Output the [x, y] coordinate of the center of the cell containing the given text.  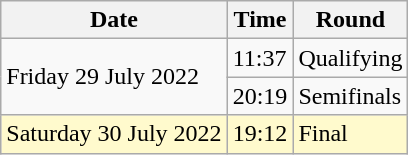
Final [350, 134]
Friday 29 July 2022 [114, 77]
Date [114, 20]
Semifinals [350, 96]
11:37 [260, 58]
Time [260, 20]
19:12 [260, 134]
20:19 [260, 96]
Qualifying [350, 58]
Saturday 30 July 2022 [114, 134]
Round [350, 20]
